Scan for the cell matching the given text and deliver its [X, Y] coordinate at center. 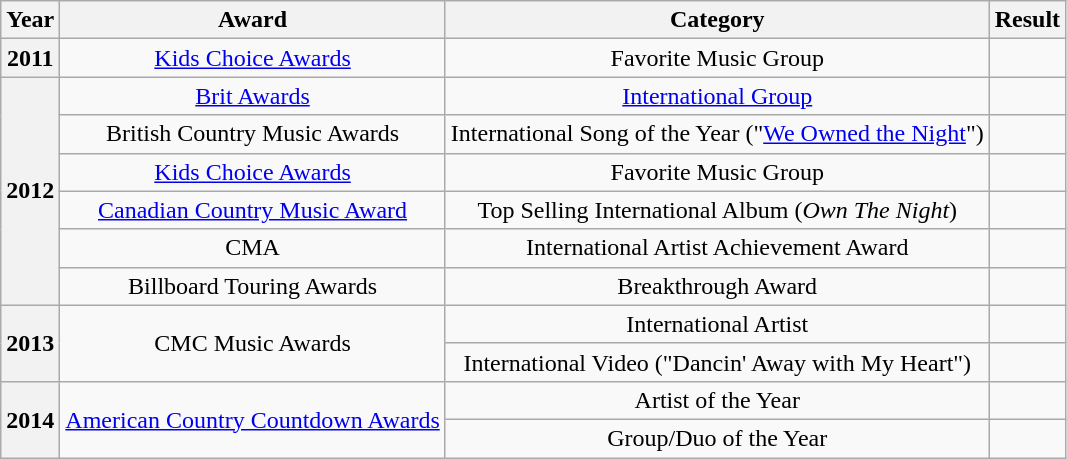
Result [1027, 20]
Billboard Touring Awards [252, 286]
Canadian Country Music Award [252, 210]
2011 [30, 58]
Brit Awards [252, 96]
Year [30, 20]
Artist of the Year [717, 400]
Group/Duo of the Year [717, 438]
American Country Countdown Awards [252, 419]
British Country Music Awards [252, 134]
2014 [30, 419]
CMC Music Awards [252, 343]
International Artist [717, 324]
International Artist Achievement Award [717, 248]
International Group [717, 96]
CMA [252, 248]
International Video ("Dancin' Away with My Heart") [717, 362]
2013 [30, 343]
Category [717, 20]
Breakthrough Award [717, 286]
International Song of the Year ("We Owned the Night") [717, 134]
Award [252, 20]
Top Selling International Album (Own The Night) [717, 210]
2012 [30, 191]
